Find where the given text appears and provide that cell's center as (x, y) coordinate. 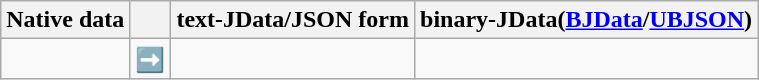
➡️ (150, 59)
binary-JData(BJData/UBJSON) (586, 20)
Native data (66, 20)
text-JData/JSON form (293, 20)
